Capture the cell that displays the provided text and extract its [x, y] central coordinate. 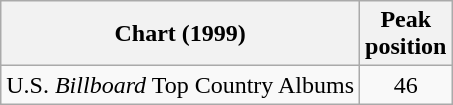
U.S. Billboard Top Country Albums [180, 85]
46 [406, 85]
Chart (1999) [180, 34]
Peakposition [406, 34]
